From the cell containing the given text, extract its center point as [X, Y] coordinate. 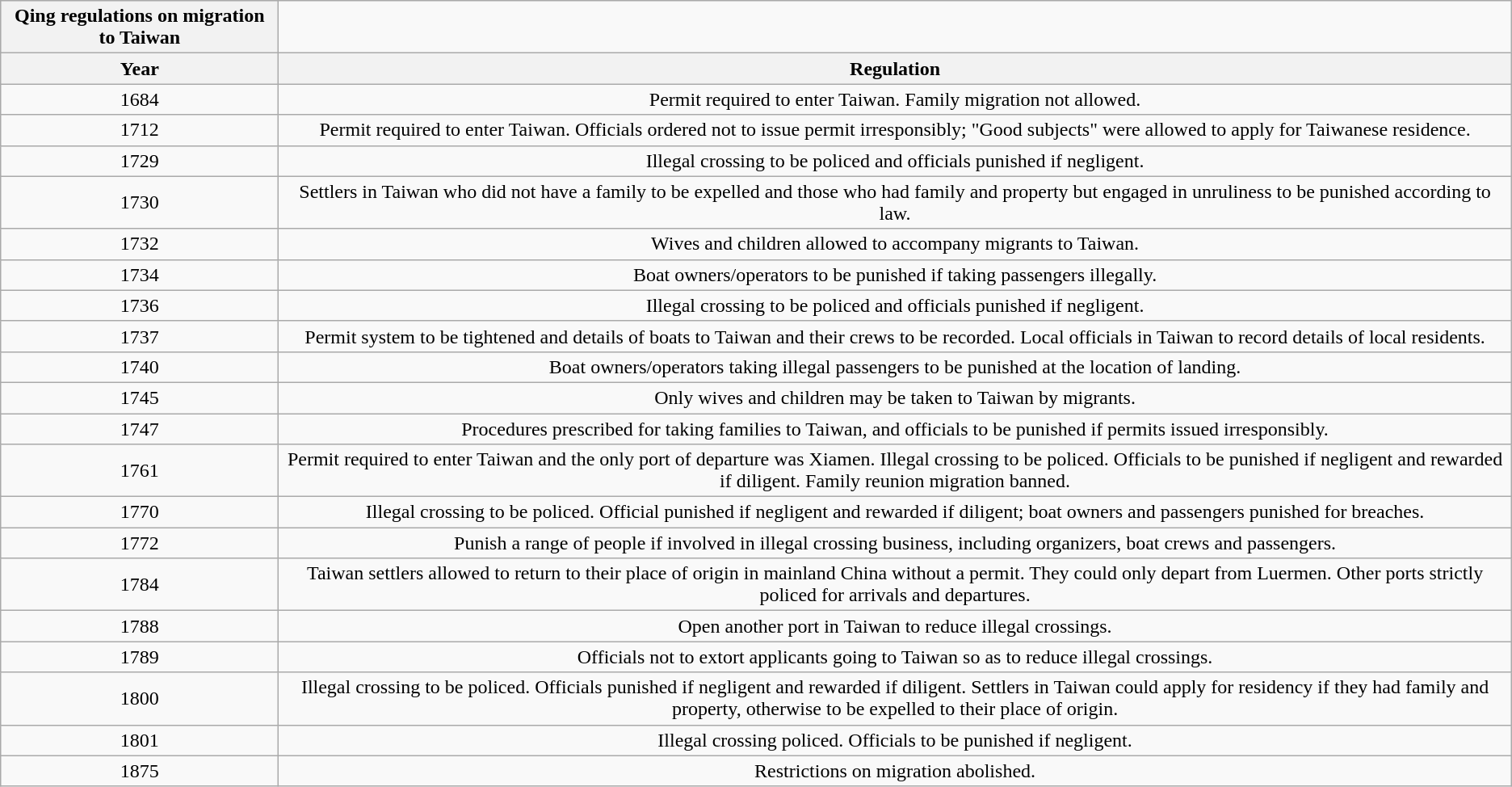
Year [140, 69]
Officials not to extort applicants going to Taiwan so as to reduce illegal crossings. [895, 657]
Punish a range of people if involved in illegal crossing business, including organizers, boat crews and passengers. [895, 543]
Permit required to enter Taiwan. Family migration not allowed. [895, 99]
1770 [140, 512]
1747 [140, 429]
1789 [140, 657]
1737 [140, 336]
1875 [140, 771]
Illegal crossing to be policed. Official punished if negligent and rewarded if diligent; boat owners and passengers punished for breaches. [895, 512]
1734 [140, 275]
1730 [140, 202]
Illegal crossing policed. Officials to be punished if negligent. [895, 740]
1740 [140, 367]
Permit required to enter Taiwan. Officials ordered not to issue permit irresponsibly; "Good subjects" were allowed to apply for Taiwanese residence. [895, 130]
1745 [140, 398]
1736 [140, 305]
1712 [140, 130]
Regulation [895, 69]
1761 [140, 470]
1732 [140, 244]
Boat owners/operators taking illegal passengers to be punished at the location of landing. [895, 367]
Wives and children allowed to accompany migrants to Taiwan. [895, 244]
1788 [140, 626]
1772 [140, 543]
1800 [140, 698]
Only wives and children may be taken to Taiwan by migrants. [895, 398]
1784 [140, 585]
Boat owners/operators to be punished if taking passengers illegally. [895, 275]
Qing regulations on migration to Taiwan [140, 27]
Open another port in Taiwan to reduce illegal crossings. [895, 626]
1729 [140, 161]
Procedures prescribed for taking families to Taiwan, and officials to be punished if permits issued irresponsibly. [895, 429]
Restrictions on migration abolished. [895, 771]
1684 [140, 99]
1801 [140, 740]
